Output the [x, y] coordinate of the center of the cell containing the given text.  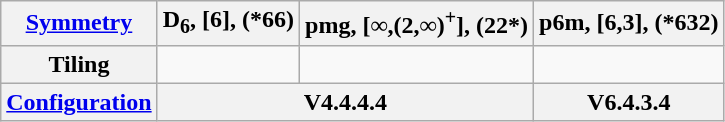
pmg, [∞,(2,∞)+], (22*) [417, 24]
Tiling [79, 64]
p6m, [6,3], (*632) [629, 24]
Symmetry [79, 24]
V4.4.4.4 [345, 102]
D6, [6], (*66) [228, 24]
Configuration [79, 102]
V6.4.3.4 [629, 102]
